From the cell containing the given text, extract its center point as [X, Y] coordinate. 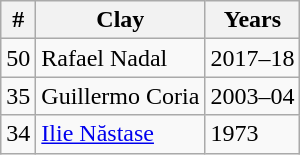
1973 [252, 134]
2017–18 [252, 58]
Guillermo Coria [120, 96]
Rafael Nadal [120, 58]
Ilie Năstase [120, 134]
Years [252, 20]
Clay [120, 20]
34 [18, 134]
2003–04 [252, 96]
# [18, 20]
35 [18, 96]
50 [18, 58]
